Return the [x, y] coordinate for the center point of the cell that contains the specified text.  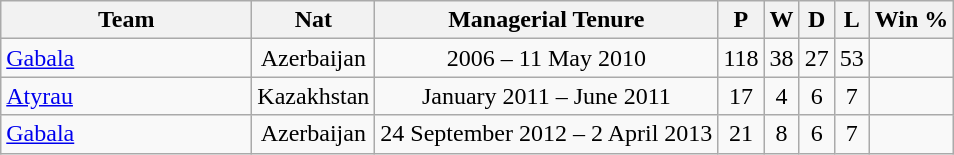
27 [816, 58]
L [852, 20]
Win % [912, 20]
Nat [314, 20]
17 [741, 96]
53 [852, 58]
W [782, 20]
8 [782, 134]
118 [741, 58]
2006 – 11 May 2010 [546, 58]
P [741, 20]
Kazakhstan [314, 96]
4 [782, 96]
21 [741, 134]
D [816, 20]
Atyrau [126, 96]
Team [126, 20]
January 2011 – June 2011 [546, 96]
38 [782, 58]
Managerial Tenure [546, 20]
24 September 2012 – 2 April 2013 [546, 134]
